Scan for the cell matching the given text and deliver its [x, y] coordinate at center. 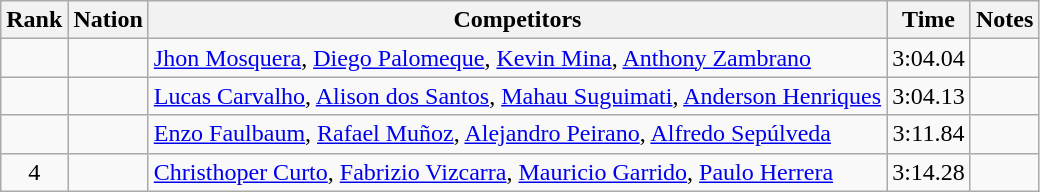
Rank [34, 20]
Lucas Carvalho, Alison dos Santos, Mahau Suguimati, Anderson Henriques [517, 96]
3:14.28 [929, 172]
4 [34, 172]
Christhoper Curto, Fabrizio Vizcarra, Mauricio Garrido, Paulo Herrera [517, 172]
Notes [1004, 20]
Jhon Mosquera, Diego Palomeque, Kevin Mina, Anthony Zambrano [517, 58]
Competitors [517, 20]
3:04.13 [929, 96]
3:11.84 [929, 134]
Enzo Faulbaum, Rafael Muñoz, Alejandro Peirano, Alfredo Sepúlveda [517, 134]
3:04.04 [929, 58]
Nation [108, 20]
Time [929, 20]
